Capture the cell that displays the provided text and extract its (X, Y) central coordinate. 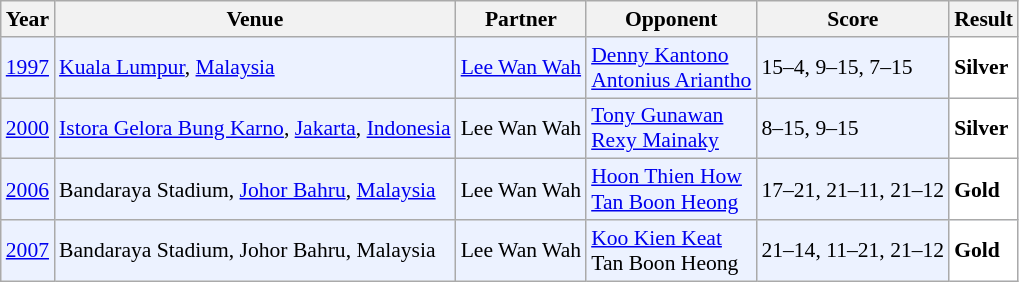
Kuala Lumpur, Malaysia (255, 68)
Year (28, 19)
2000 (28, 128)
Istora Gelora Bung Karno, Jakarta, Indonesia (255, 128)
8–15, 9–15 (852, 128)
15–4, 9–15, 7–15 (852, 68)
Tony Gunawan Rexy Mainaky (671, 128)
Result (984, 19)
Partner (522, 19)
Venue (255, 19)
21–14, 11–21, 21–12 (852, 250)
Denny Kantono Antonius Ariantho (671, 68)
17–21, 21–11, 21–12 (852, 190)
1997 (28, 68)
2006 (28, 190)
Hoon Thien How Tan Boon Heong (671, 190)
2007 (28, 250)
Koo Kien Keat Tan Boon Heong (671, 250)
Score (852, 19)
Opponent (671, 19)
